Capture the cell that displays the provided text and extract its [X, Y] central coordinate. 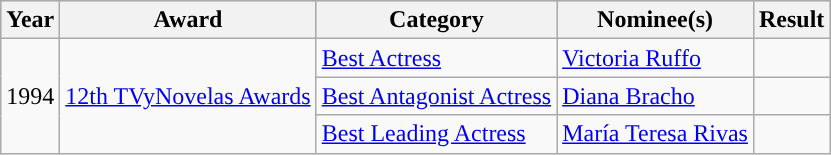
Best Antagonist Actress [436, 96]
Year [30, 20]
María Teresa Rivas [656, 134]
Award [188, 20]
Diana Bracho [656, 96]
Best Actress [436, 58]
Best Leading Actress [436, 134]
1994 [30, 96]
Result [791, 20]
12th TVyNovelas Awards [188, 96]
Victoria Ruffo [656, 58]
Category [436, 20]
Nominee(s) [656, 20]
